Scan for the cell matching the given text and deliver its (x, y) coordinate at center. 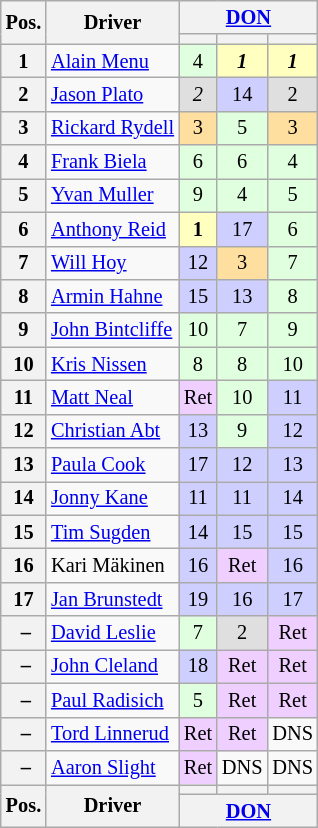
Kari Mäkinen (112, 565)
Kris Nissen (112, 364)
18 (198, 666)
Armin Hahne (112, 296)
Anthony Reid (112, 229)
John Bintcliffe (112, 330)
Will Hoy (112, 263)
Jonny Kane (112, 498)
Paul Radisich (112, 700)
Tord Linnerud (112, 734)
Jan Brunstedt (112, 599)
19 (198, 599)
Yvan Muller (112, 195)
Aaron Slight (112, 767)
Alain Menu (112, 61)
Tim Sugden (112, 532)
Paula Cook (112, 465)
John Cleland (112, 666)
Frank Biela (112, 162)
Christian Abt (112, 431)
David Leslie (112, 633)
Matt Neal (112, 397)
Rickard Rydell (112, 128)
Jason Plato (112, 94)
